Return the [x, y] coordinate for the center point of the cell that contains the specified text.  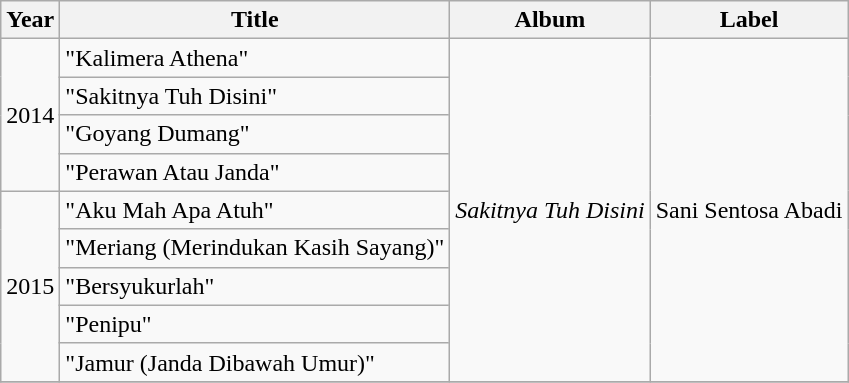
Album [550, 20]
"Jamur (Janda Dibawah Umur)" [255, 362]
Sani Sentosa Abadi [749, 210]
"Penipu" [255, 324]
"Perawan Atau Janda" [255, 172]
"Kalimera Athena" [255, 58]
2014 [30, 115]
"Bersyukurlah" [255, 286]
2015 [30, 286]
"Aku Mah Apa Atuh" [255, 210]
Sakitnya Tuh Disini [550, 210]
Label [749, 20]
Title [255, 20]
"Meriang (Merindukan Kasih Sayang)" [255, 248]
"Goyang Dumang" [255, 134]
"Sakitnya Tuh Disini" [255, 96]
Year [30, 20]
